For the text-containing cell, return its midpoint in (X, Y) coordinate format. 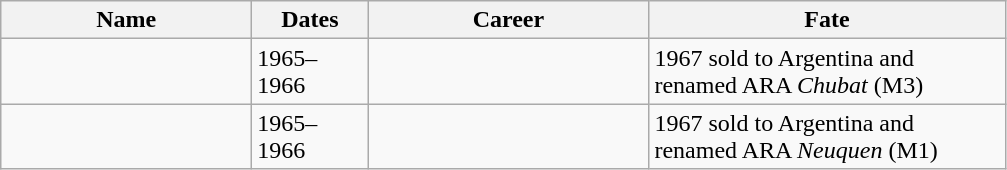
Fate (827, 20)
1967 sold to Argentina and renamed ARA Neuquen (M1) (827, 136)
1967 sold to Argentina and renamed ARA Chubat (M3) (827, 72)
Dates (310, 20)
Name (126, 20)
Career (508, 20)
